Provide the (x, y) coordinate of the cell's center where the given text is located.  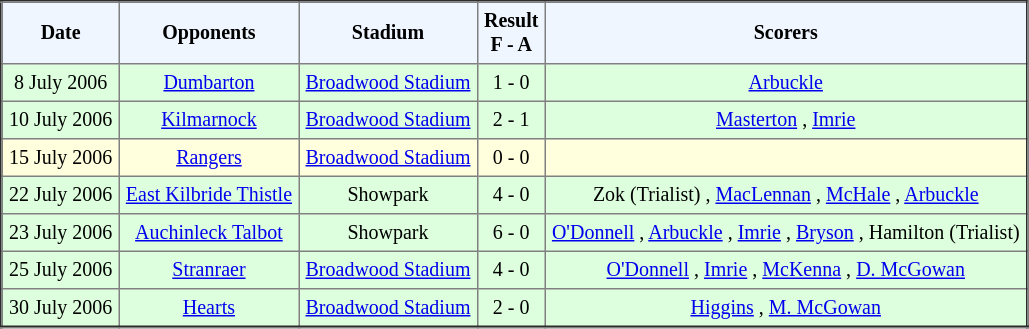
23 July 2006 (61, 233)
Stadium (388, 33)
East Kilbride Thistle (209, 195)
6 - 0 (511, 233)
O'Donnell , Imrie , McKenna , D. McGowan (786, 270)
1 - 0 (511, 83)
Kilmarnock (209, 120)
30 July 2006 (61, 308)
Scorers (786, 33)
Rangers (209, 158)
Hearts (209, 308)
Zok (Trialist) , MacLennan , McHale , Arbuckle (786, 195)
Dumbarton (209, 83)
Arbuckle (786, 83)
Stranraer (209, 270)
8 July 2006 (61, 83)
22 July 2006 (61, 195)
2 - 1 (511, 120)
Date (61, 33)
2 - 0 (511, 308)
10 July 2006 (61, 120)
15 July 2006 (61, 158)
ResultF - A (511, 33)
Auchinleck Talbot (209, 233)
Higgins , M. McGowan (786, 308)
0 - 0 (511, 158)
Masterton , Imrie (786, 120)
O'Donnell , Arbuckle , Imrie , Bryson , Hamilton (Trialist) (786, 233)
25 July 2006 (61, 270)
Opponents (209, 33)
